Provide the [X, Y] coordinate of the cell's center where the given text is located.  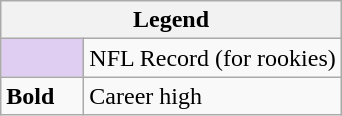
NFL Record (for rookies) [212, 58]
Career high [212, 96]
Bold [42, 96]
Legend [171, 20]
